Capture the cell that displays the provided text and extract its (x, y) central coordinate. 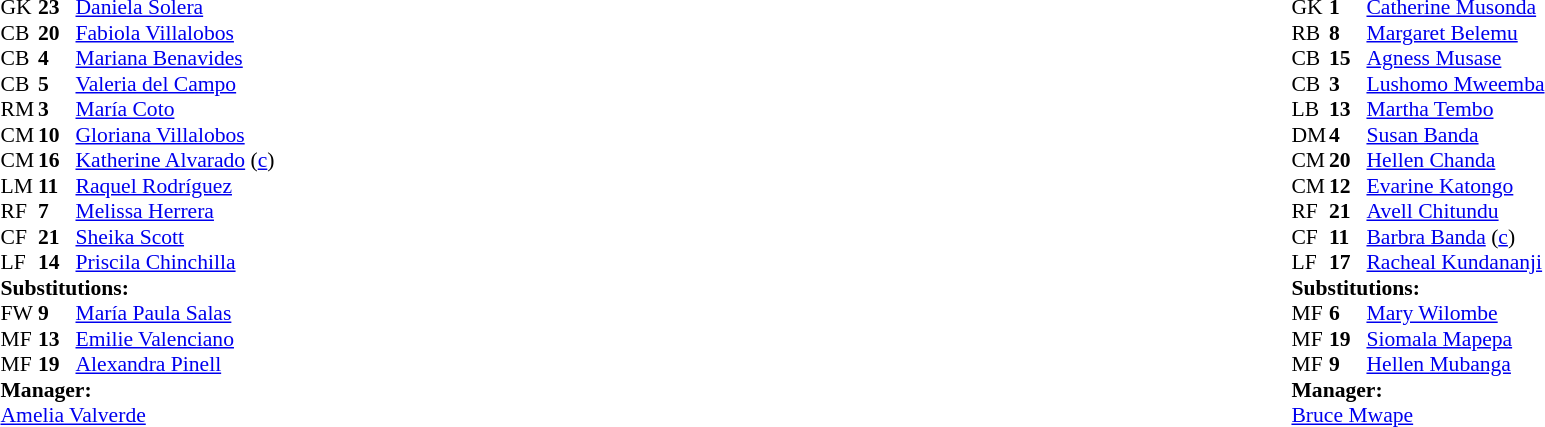
Barbra Banda (c) (1455, 237)
10 (57, 135)
16 (57, 161)
Mary Wilombe (1455, 313)
Hellen Mubanga (1455, 365)
Fabiola Villalobos (176, 33)
María Paula Salas (176, 313)
Mariana Benavides (176, 59)
Emilie Valenciano (176, 339)
8 (1348, 33)
5 (57, 84)
6 (1348, 313)
12 (1348, 186)
Avell Chitundu (1455, 211)
Valeria del Campo (176, 84)
Gloriana Villalobos (176, 135)
7 (57, 211)
Agness Musase (1455, 59)
14 (57, 263)
Evarine Katongo (1455, 186)
Melissa Herrera (176, 211)
Susan Banda (1455, 135)
Sheika Scott (176, 237)
Hellen Chanda (1455, 161)
15 (1348, 59)
Priscila Chinchilla (176, 263)
Katherine Alvarado (c) (176, 161)
LM (19, 186)
Racheal Kundananji (1455, 263)
LB (1310, 109)
FW (19, 313)
Margaret Belemu (1455, 33)
Siomala Mapepa (1455, 339)
Lushomo Mweemba (1455, 84)
RM (19, 109)
Alexandra Pinell (176, 365)
Raquel Rodríguez (176, 186)
DM (1310, 135)
María Coto (176, 109)
Martha Tembo (1455, 109)
RB (1310, 33)
17 (1348, 263)
